Output the [X, Y] coordinate of the center of the cell containing the given text.  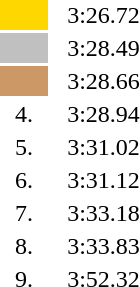
6. [24, 180]
5. [24, 147]
4. [24, 114]
7. [24, 213]
8. [24, 246]
